Determine the (X, Y) coordinate at the center of the cell enclosing the given text.  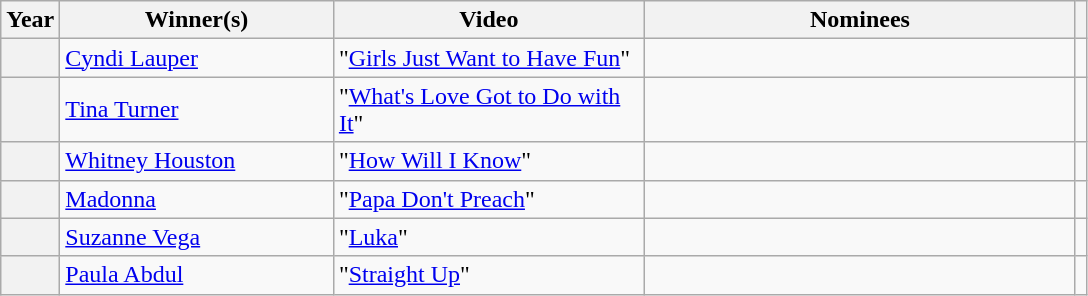
Video (488, 20)
Suzanne Vega (197, 237)
"What's Love Got to Do with It" (488, 110)
"How Will I Know" (488, 161)
"Luka" (488, 237)
Madonna (197, 199)
"Straight Up" (488, 275)
Nominees (860, 20)
Whitney Houston (197, 161)
Year (30, 20)
Paula Abdul (197, 275)
Tina Turner (197, 110)
Cyndi Lauper (197, 58)
"Papa Don't Preach" (488, 199)
"Girls Just Want to Have Fun" (488, 58)
Winner(s) (197, 20)
